Return (X, Y) of the center of cell containing provided text 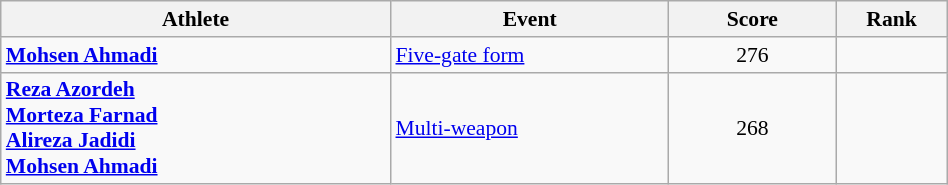
Mohsen Ahmadi (196, 55)
Athlete (196, 19)
Five-gate form (529, 55)
Event (529, 19)
Multi-weapon (529, 128)
Reza AzordehMorteza FarnadAlireza JadidiMohsen Ahmadi (196, 128)
268 (752, 128)
Score (752, 19)
Rank (892, 19)
276 (752, 55)
